For the text-containing cell, return its midpoint in [X, Y] coordinate format. 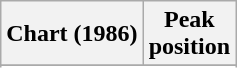
Chart (1986) [72, 34]
Peakposition [189, 34]
